Extract the [x, y] coordinate from the center of the cell holding the provided text.  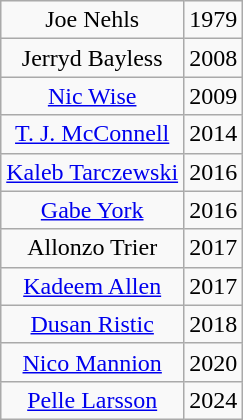
Nico Mannion [92, 362]
Joe Nehls [92, 20]
2008 [214, 58]
Kadeem Allen [92, 286]
Kaleb Tarczewski [92, 172]
Gabe York [92, 210]
Allonzo Trier [92, 248]
T. J. McConnell [92, 134]
Nic Wise [92, 96]
Pelle Larsson [92, 400]
2009 [214, 96]
Jerryd Bayless [92, 58]
2014 [214, 134]
Dusan Ristic [92, 324]
2018 [214, 324]
2020 [214, 362]
1979 [214, 20]
2024 [214, 400]
